Output the (X, Y) coordinate of the center of the cell containing the given text.  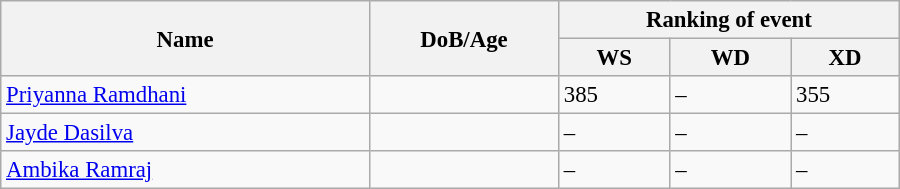
DoB/Age (464, 38)
Priyanna Ramdhani (186, 95)
Name (186, 38)
Ambika Ramraj (186, 170)
XD (846, 58)
Jayde Dasilva (186, 133)
WD (730, 58)
WS (615, 58)
Ranking of event (730, 20)
385 (615, 95)
355 (846, 95)
